Search for the cell housing the specified text and yield its [x, y] center coordinate. 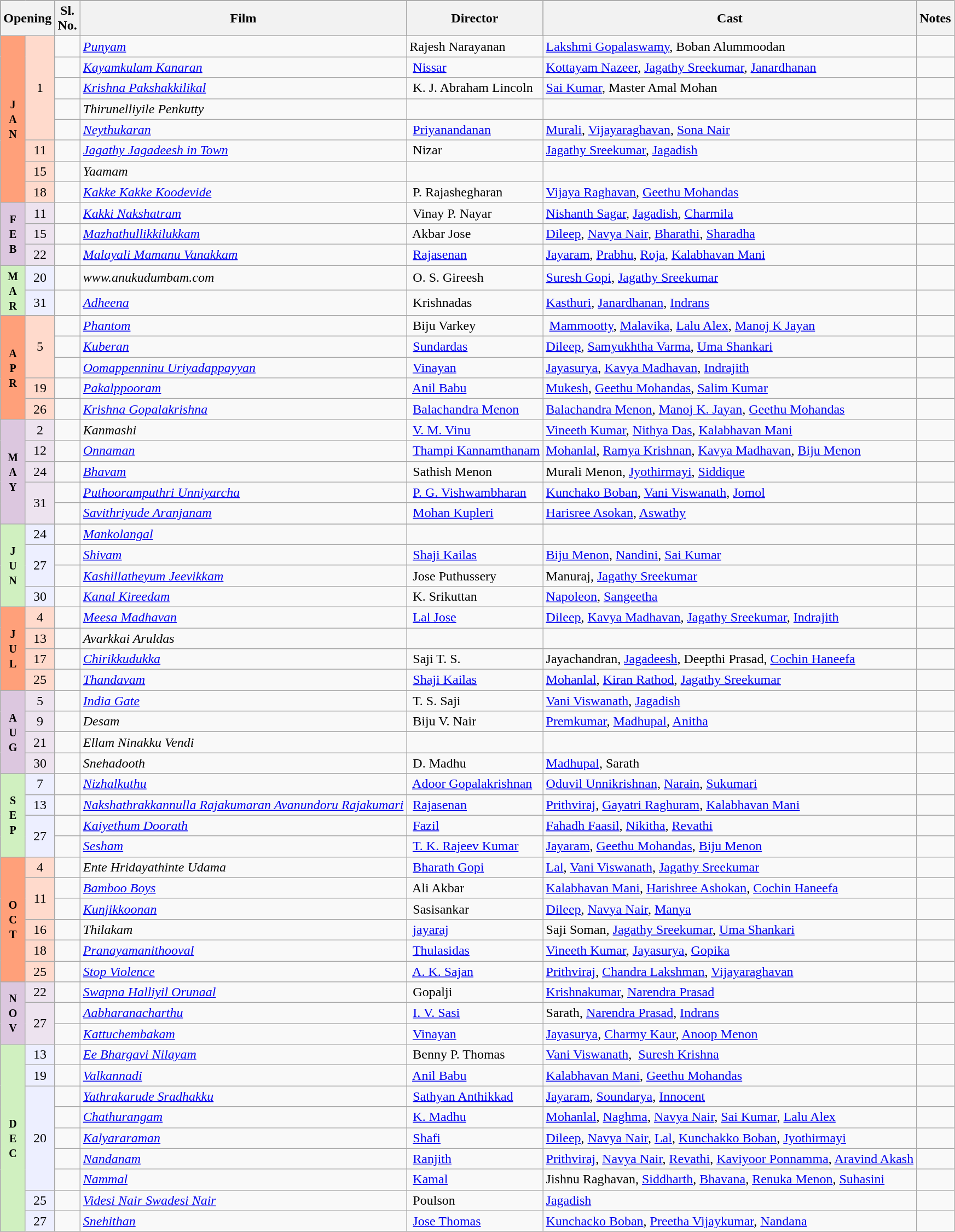
Murali Menon, Jyothirmayi, Siddique [730, 472]
Jagathy Sreekumar, Jagadish [730, 150]
Kottayam Nazeer, Jagathy Sreekumar, Janardhanan [730, 67]
K. Srikuttan [475, 596]
Shivam [243, 555]
Onnaman [243, 451]
Mohanlal, Ramya Krishnan, Kavya Madhavan, Biju Menon [730, 451]
AUG [13, 732]
Punyam [243, 47]
2 [39, 430]
Premkumar, Madhupal, Anitha [730, 722]
Mukesh, Geethu Mohandas, Salim Kumar [730, 388]
Jayasurya, Kavya Madhavan, Indrajith [730, 368]
Ellam Ninakku Vendi [243, 742]
Nammal [243, 1179]
DEC [13, 1138]
Swapna Halliyil Orunaal [243, 992]
Film [243, 19]
jayaraj [475, 929]
Saji Soman, Jagathy Sreekumar, Uma Shankari [730, 929]
Jayaram, Soundarya, Innocent [730, 1096]
26 [39, 409]
Adoor Gopalakrishnan [475, 784]
Dileep, Navya Nair, Manya [730, 909]
Puthooramputhri Unniyarcha [243, 492]
Mohanlal, Kiran Rathod, Jagathy Sreekumar [730, 680]
Savithriyude Aranjanam [243, 513]
Mohan Kupleri [475, 513]
Jayasurya, Charmy Kaur, Anoop Menon [730, 1034]
Cast [730, 19]
Pranayamanithooval [243, 950]
Thirunelliyile Penkutty [243, 109]
21 [39, 742]
Kakke Kakke Koodevide [243, 192]
India Gate [243, 701]
Malayali Mamanu Vanakkam [243, 254]
Lal Jose [475, 617]
www.anukudumbam.com [243, 277]
Napoleon, Sangeetha [730, 596]
Benny P. Thomas [475, 1055]
O. S. Gireesh [475, 277]
Thilakam [243, 929]
Biju Menon, Nandini, Sai Kumar [730, 555]
Shafi [475, 1138]
7 [39, 784]
Poulson [475, 1200]
Krishnadas [475, 303]
Dileep, Samyukhtha Varma, Uma Shankari [730, 347]
Stop Violence [243, 971]
16 [39, 929]
Rajesh Narayanan [475, 47]
A. K. Sajan [475, 971]
Madhupal, Sarath [730, 763]
Yaamam [243, 171]
Krishnakumar, Narendra Prasad [730, 992]
Ente Hridayathinte Udama [243, 867]
Mohanlal, Naghma, Navya Nair, Sai Kumar, Lalu Alex [730, 1117]
Thampi Kannamthanam [475, 451]
Vani Viswanath, Suresh Krishna [730, 1055]
Dileep, Kavya Madhavan, Jagathy Sreekumar, Indrajith [730, 617]
Sathish Menon [475, 472]
Kalabhavan Mani, Harishree Ashokan, Cochin Haneefa [730, 888]
Fahadh Faasil, Nikitha, Revathi [730, 826]
Yathrakarude Sradhakku [243, 1096]
Mankolangal [243, 534]
Phantom [243, 326]
Murali, Vijayaraghavan, Sona Nair [730, 130]
Kattuchembakam [243, 1034]
Dileep, Navya Nair, Lal, Kunchakko Boban, Jyothirmayi [730, 1138]
Mammootty, Malavika, Lalu Alex, Manoj K Jayan [730, 326]
Lal, Vani Viswanath, Jagathy Sreekumar [730, 867]
Jayaram, Geethu Mohandas, Biju Menon [730, 846]
Chirikkudukka [243, 659]
Biju V. Nair [475, 722]
Gopalji [475, 992]
Vineeth Kumar, Jayasurya, Gopika [730, 950]
Harisree Asokan, Aswathy [730, 513]
Manuraj, Jagathy Sreekumar [730, 576]
Avarkkai Aruldas [243, 638]
Krishna Pakshakkilikal [243, 88]
Suresh Gopi, Jagathy Sreekumar [730, 277]
Krishna Gopalakrishna [243, 409]
Bharath Gopi [475, 867]
Jagadish [730, 1200]
Vineeth Kumar, Nithya Das, Kalabhavan Mani [730, 430]
Saji T. S. [475, 659]
Vinay P. Nayar [475, 213]
Snehithan [243, 1221]
Nizhalkuthu [243, 784]
Bamboo Boys [243, 888]
Prithviraj, Navya Nair, Revathi, Kaviyoor Ponnamma, Aravind Akash [730, 1159]
Dileep, Navya Nair, Bharathi, Sharadha [730, 234]
Sai Kumar, Master Amal Mohan [730, 88]
Kanal Kireedam [243, 596]
Lakshmi Gopalaswamy, Boban Alummoodan [730, 47]
Sathyan Anthikkad [475, 1096]
T. S. Saji [475, 701]
Desam [243, 722]
Jose Puthussery [475, 576]
Sundardas [475, 347]
Oduvil Unnikrishnan, Narain, Sukumari [730, 784]
Nishanth Sagar, Jagadish, Charmila [730, 213]
Kayamkulam Kanaran [243, 67]
Kunchacko Boban, Preetha Vijaykumar, Nandana [730, 1221]
Oomappenninu Uriyadappayyan [243, 368]
JUN [13, 565]
MAR [13, 290]
NOV [13, 1013]
Mazhathullikkilukkam [243, 234]
Balachandra Menon, Manoj K. Jayan, Geethu Mohandas [730, 409]
1 [39, 88]
Aabharanacharthu [243, 1013]
P. Rajashegharan [475, 192]
Kaiyethum Doorath [243, 826]
V. M. Vinu [475, 430]
Opening [27, 19]
Kasthuri, Janardhanan, Indrans [730, 303]
Director [475, 19]
9 [39, 722]
MAY [13, 472]
FEB [13, 234]
Thulasidas [475, 950]
Jishnu Raghavan, Siddharth, Bhavana, Renuka Menon, Suhasini [730, 1179]
Jagathy Jagadeesh in Town [243, 150]
Biju Varkey [475, 326]
I. V. Sasi [475, 1013]
Ali Akbar [475, 888]
Jayachandran, Jagadeesh, Deepthi Prasad, Cochin Haneefa [730, 659]
APR [13, 368]
Snehadooth [243, 763]
OCT [13, 919]
Nakshathrakkannulla Rajakumaran Avanundoru Rajakumari [243, 805]
Jayaram, Prabhu, Roja, Kalabhavan Mani [730, 254]
Vani Viswanath, Jagadish [730, 701]
Ee Bhargavi Nilayam [243, 1055]
Nissar [475, 67]
Bhavam [243, 472]
12 [39, 451]
Kunjikkoonan [243, 909]
17 [39, 659]
Nandanam [243, 1159]
Kakki Nakshatram [243, 213]
Fazil [475, 826]
Prithviraj, Chandra Lakshman, Vijayaraghavan [730, 971]
Sarath, Narendra Prasad, Indrans [730, 1013]
T. K. Rajeev Kumar [475, 846]
Vijaya Raghavan, Geethu Mohandas [730, 192]
D. Madhu [475, 763]
Kunchako Boban, Vani Viswanath, Jomol [730, 492]
Videsi Nair Swadesi Nair [243, 1200]
Nizar [475, 150]
Pakalppooram [243, 388]
Kalabhavan Mani, Geethu Mohandas [730, 1076]
Balachandra Menon [475, 409]
Valkannadi [243, 1076]
K. Madhu [475, 1117]
SEP [13, 815]
Neythukaran [243, 130]
Notes [935, 19]
Kalyararaman [243, 1138]
Chathurangam [243, 1117]
Kamal [475, 1179]
P. G. Vishwambharan [475, 492]
Jose Thomas [475, 1221]
JUL [13, 648]
Meesa Madhavan [243, 617]
Sl.No. [67, 19]
Priyanandanan [475, 130]
JAN [13, 119]
Ranjith [475, 1159]
Adheena [243, 303]
Thandavam [243, 680]
K. J. Abraham Lincoln [475, 88]
Akbar Jose [475, 234]
Prithviraj, Gayatri Raghuram, Kalabhavan Mani [730, 805]
Kuberan [243, 347]
Kanmashi [243, 430]
Sasisankar [475, 909]
Kashillatheyum Jeevikkam [243, 576]
Sesham [243, 846]
